Search for the cell housing the specified text and yield its (X, Y) center coordinate. 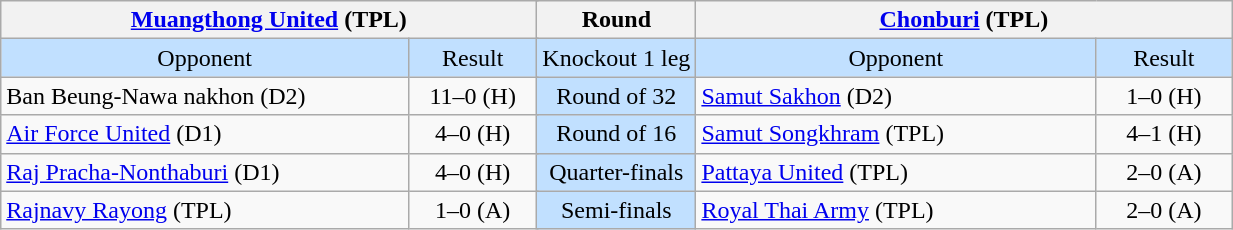
1–0 (H) (1164, 96)
Samut Songkhram (TPL) (896, 134)
Round of 16 (616, 134)
Round of 32 (616, 96)
Muangthong United (TPL) (269, 20)
Air Force United (D1) (205, 134)
Quarter-finals (616, 172)
Knockout 1 leg (616, 58)
Semi-finals (616, 210)
Raj Pracha-Nonthaburi (D1) (205, 172)
Ban Beung-Nawa nakhon (D2) (205, 96)
Round (616, 20)
Rajnavy Rayong (TPL) (205, 210)
Chonburi (TPL) (964, 20)
1–0 (A) (473, 210)
4–1 (H) (1164, 134)
Samut Sakhon (D2) (896, 96)
Royal Thai Army (TPL) (896, 210)
Pattaya United (TPL) (896, 172)
11–0 (H) (473, 96)
